Output the (x, y) coordinate of the center of the cell containing the given text.  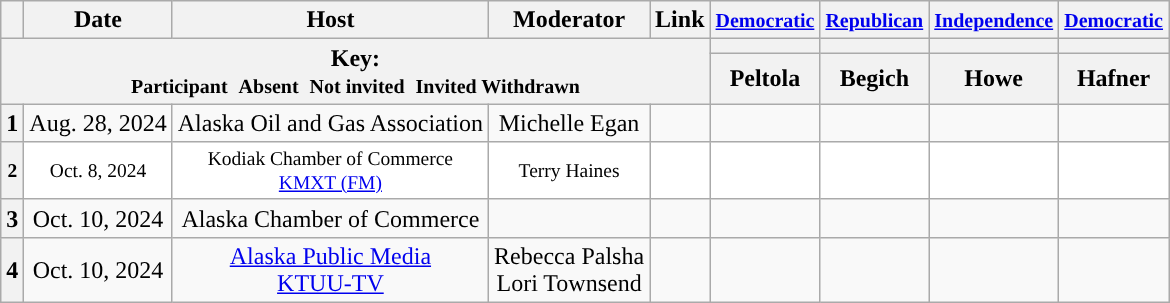
Aug. 28, 2024 (98, 123)
Moderator (570, 20)
Peltola (765, 78)
Link (680, 20)
4 (12, 270)
Host (330, 20)
Terry Haines (570, 170)
1 (12, 123)
Alaska Oil and Gas Association (330, 123)
Alaska Chamber of Commerce (330, 218)
Alaska Public MediaKTUU-TV (330, 270)
Independence (994, 20)
3 (12, 218)
Oct. 8, 2024 (98, 170)
Michelle Egan (570, 123)
Republican (874, 20)
Rebecca PalshaLori Townsend (570, 270)
Key: Participant Absent Not invited Invited Withdrawn (356, 72)
2 (12, 170)
Hafner (1114, 78)
Begich (874, 78)
Kodiak Chamber of CommerceKMXT (FM) (330, 170)
Howe (994, 78)
Date (98, 20)
